Capture the cell that displays the provided text and extract its (x, y) central coordinate. 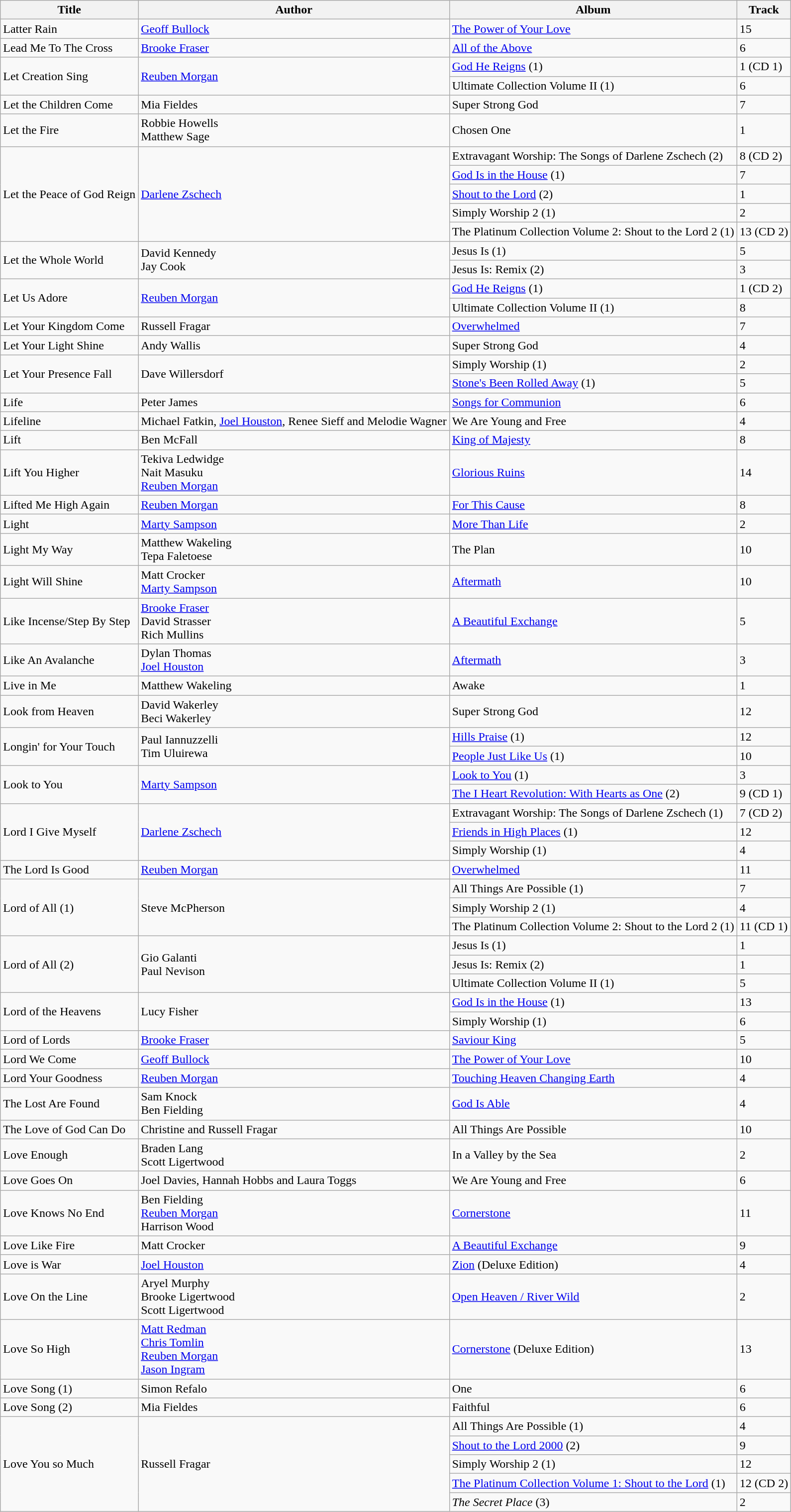
Like Incense/Step By Step (70, 621)
Let the Children Come (70, 105)
Let Us Adore (70, 298)
11 (CD 1) (764, 926)
The Secret Place (3) (593, 1502)
Songs for Communion (593, 402)
Glorious Ruins (593, 472)
Robbie Howells Matthew Sage (294, 130)
King of Majesty (593, 440)
Matthew Wakeling Tepa Faletoese (294, 549)
9 (CD 1) (764, 794)
The Plan (593, 549)
1 (CD 2) (764, 289)
Paul Iannuzzelli Tim Uluirewa (294, 747)
The Love of God Can Do (70, 1129)
In a Valley by the Sea (593, 1155)
Love Knows No End (70, 1213)
Author (294, 10)
Love You so Much (70, 1464)
Love On the Line (70, 1296)
Love Like Fire (70, 1245)
Lift (70, 440)
Matt Crocker (294, 1245)
15 (764, 29)
Extravagant Worship: The Songs of Darlene Zschech (2) (593, 156)
David Kennedy Jay Cook (294, 260)
God Is Able (593, 1104)
Stone's Been Rolled Away (1) (593, 383)
Brooke Fraser David Strasser Rich Mullins (294, 621)
Matthew Wakeling (294, 686)
Simon Refalo (294, 1388)
The Lost Are Found (70, 1104)
Peter James (294, 402)
Ben Fielding Reuben Morgan Harrison Wood (294, 1213)
Let Creation Sing (70, 76)
13 (CD 2) (764, 231)
Lifeline (70, 421)
Gio Galanti Paul Nevison (294, 964)
Let Your Presence Fall (70, 374)
Braden Lang Scott Ligertwood (294, 1155)
Love So High (70, 1349)
Let Your Kingdom Come (70, 326)
Love Goes On (70, 1181)
Light Will Shine (70, 581)
Michael Fatkin, Joel Houston, Renee Sieff and Melodie Wagner (294, 421)
Look to You (1) (593, 775)
Christine and Russell Fragar (294, 1129)
Aryel Murphy Brooke Ligertwood Scott Ligertwood (294, 1296)
The Lord Is Good (70, 869)
Steve McPherson (294, 907)
Shout to the Lord 2000 (2) (593, 1445)
Lord of All (1) (70, 907)
People Just Like Us (1) (593, 756)
The Platinum Collection Volume 1: Shout to the Lord (1) (593, 1483)
Lord of the Heavens (70, 1012)
Let Your Light Shine (70, 345)
All of the Above (593, 48)
Look from Heaven (70, 712)
Matt Redman Chris Tomlin Reuben Morgan Jason Ingram (294, 1349)
Love Song (1) (70, 1388)
Track (764, 10)
Let the Peace of God Reign (70, 194)
Shout to the Lord (2) (593, 194)
Touching Heaven Changing Earth (593, 1078)
One (593, 1388)
Matt Crocker Marty Sampson (294, 581)
7 (CD 2) (764, 813)
Album (593, 10)
12 (CD 2) (764, 1483)
Joel Houston (294, 1264)
Cornerstone (Deluxe Edition) (593, 1349)
Awake (593, 686)
Lucy Fisher (294, 1012)
More Than Life (593, 524)
1 (CD 1) (764, 67)
Let the Whole World (70, 260)
Let the Fire (70, 130)
Chosen One (593, 130)
Light My Way (70, 549)
All Things Are Possible (593, 1129)
Lord We Come (70, 1059)
Love is War (70, 1264)
Light (70, 524)
Open Heaven / River Wild (593, 1296)
Dave Willersdorf (294, 374)
Saviour King (593, 1040)
Love Enough (70, 1155)
Extravagant Worship: The Songs of Darlene Zschech (1) (593, 813)
Zion (Deluxe Edition) (593, 1264)
Like An Avalanche (70, 660)
Dylan Thomas Joel Houston (294, 660)
8 (CD 2) (764, 156)
Lord of All (2) (70, 964)
Lead Me To The Cross (70, 48)
Lord I Give Myself (70, 832)
Faithful (593, 1407)
Lifted Me High Again (70, 505)
Friends in High Places (1) (593, 832)
Love Song (2) (70, 1407)
Lift You Higher (70, 472)
Latter Rain (70, 29)
Lord of Lords (70, 1040)
Lord Your Goodness (70, 1078)
Live in Me (70, 686)
Joel Davies, Hannah Hobbs and Laura Toggs (294, 1181)
The I Heart Revolution: With Hearts as One (2) (593, 794)
Longin' for Your Touch (70, 747)
Title (70, 10)
Cornerstone (593, 1213)
Look to You (70, 784)
Life (70, 402)
David Wakerley Beci Wakerley (294, 712)
Ben McFall (294, 440)
For This Cause (593, 505)
Tekiva Ledwidge Nait Masuku Reuben Morgan (294, 472)
Andy Wallis (294, 345)
Hills Praise (1) (593, 737)
Sam Knock Ben Fielding (294, 1104)
14 (764, 472)
